Capture the cell that displays the provided text and extract its (x, y) central coordinate. 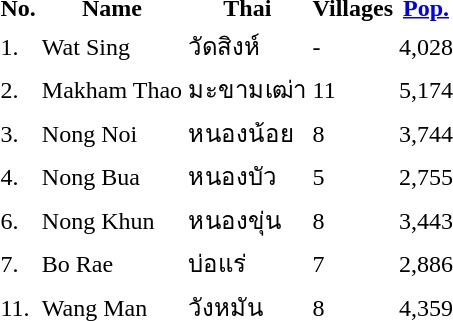
5 (352, 176)
Wat Sing (112, 46)
หนองบัว (248, 176)
บ่อแร่ (248, 264)
วัดสิงห์ (248, 46)
Nong Khun (112, 220)
มะขามเฒ่า (248, 90)
หนองขุ่น (248, 220)
Nong Bua (112, 176)
- (352, 46)
หนองน้อย (248, 133)
Makham Thao (112, 90)
7 (352, 264)
11 (352, 90)
Bo Rae (112, 264)
Nong Noi (112, 133)
